Detect which cell encompasses the target text, then output its (x, y) center coordinate. 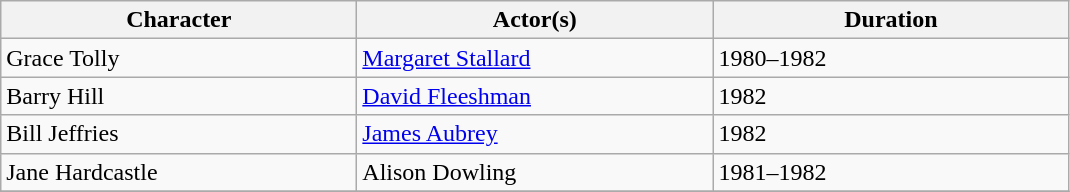
Duration (891, 20)
Grace Tolly (179, 58)
Character (179, 20)
1981–1982 (891, 172)
Actor(s) (535, 20)
David Fleeshman (535, 96)
Barry Hill (179, 96)
James Aubrey (535, 134)
Bill Jeffries (179, 134)
1980–1982 (891, 58)
Alison Dowling (535, 172)
Jane Hardcastle (179, 172)
Margaret Stallard (535, 58)
